Return [x, y] of the center of cell containing provided text 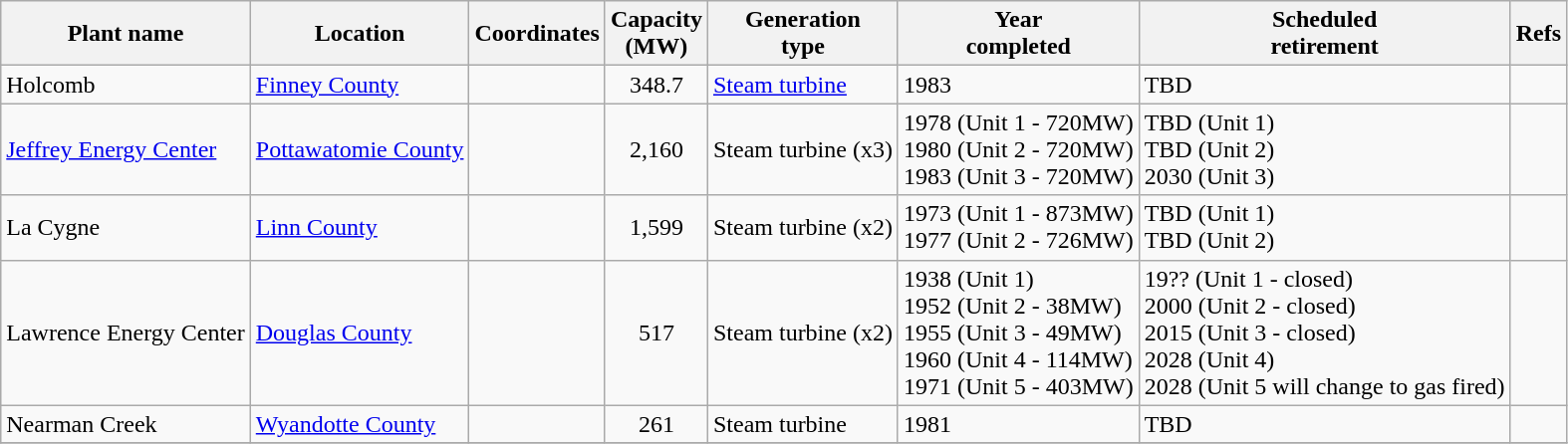
Yearcompleted [1018, 34]
517 [655, 333]
Capacity(MW) [655, 34]
Scheduledretirement [1325, 34]
1983 [1018, 85]
261 [655, 424]
1981 [1018, 424]
Jeffrey Energy Center [126, 149]
TBD (Unit 1)TBD (Unit 2) [1325, 227]
TBD (Unit 1)TBD (Unit 2)2030 (Unit 3) [1325, 149]
1,599 [655, 227]
Holcomb [126, 85]
Steam turbine (x3) [803, 149]
Refs [1538, 34]
La Cygne [126, 227]
2,160 [655, 149]
Coordinates [537, 34]
Douglas County [360, 333]
348.7 [655, 85]
Lawrence Energy Center [126, 333]
1973 (Unit 1 - 873MW)1977 (Unit 2 - 726MW) [1018, 227]
Location [360, 34]
1978 (Unit 1 - 720MW)1980 (Unit 2 - 720MW)1983 (Unit 3 - 720MW) [1018, 149]
Linn County [360, 227]
Nearman Creek [126, 424]
19?? (Unit 1 - closed)2000 (Unit 2 - closed)2015 (Unit 3 - closed)2028 (Unit 4)2028 (Unit 5 will change to gas fired) [1325, 333]
Finney County [360, 85]
1938 (Unit 1)1952 (Unit 2 - 38MW)1955 (Unit 3 - 49MW)1960 (Unit 4 - 114MW)1971 (Unit 5 - 403MW) [1018, 333]
Plant name [126, 34]
Pottawatomie County [360, 149]
Wyandotte County [360, 424]
Generationtype [803, 34]
